Return (X, Y) of the center of cell containing provided text 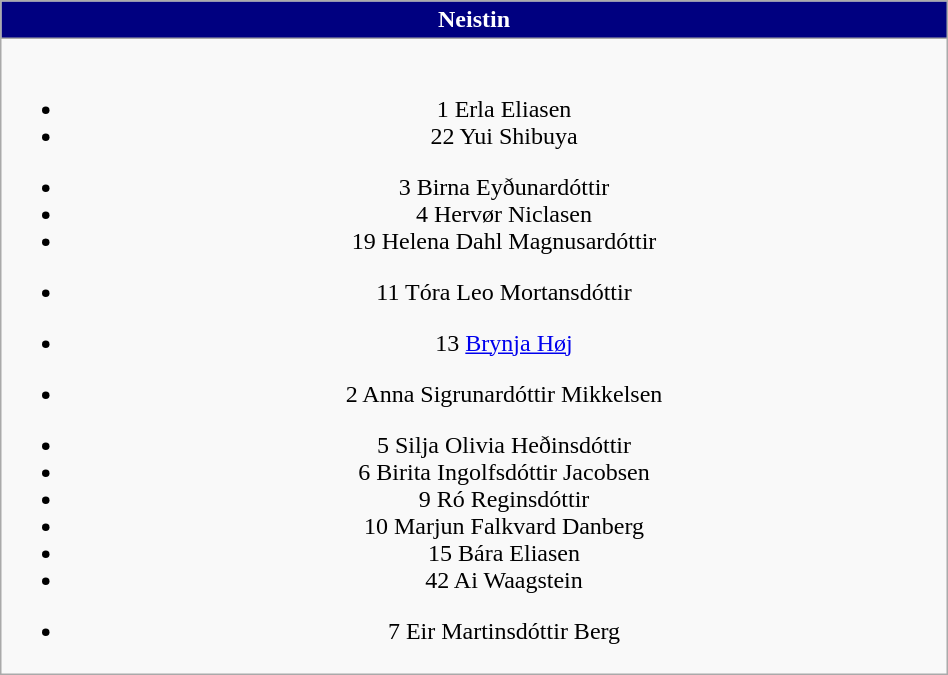
Neistin (474, 20)
